Locate the cell with the specified text and output its [X, Y] center coordinate. 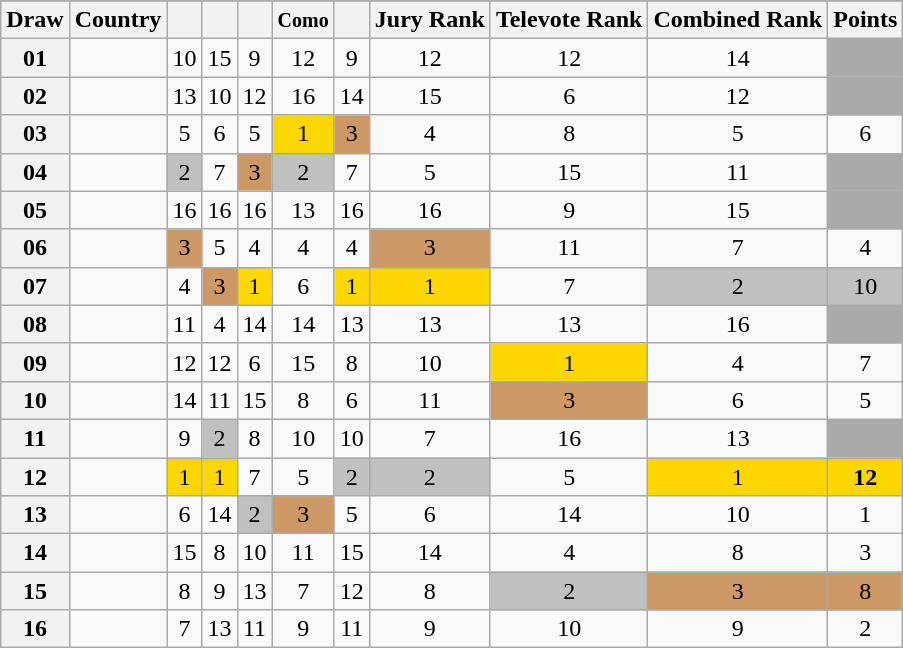
Jury Rank [430, 20]
Country [118, 20]
03 [35, 134]
Combined Rank [738, 20]
05 [35, 210]
09 [35, 362]
Points [866, 20]
Televote Rank [569, 20]
07 [35, 286]
02 [35, 96]
08 [35, 324]
Como [303, 20]
01 [35, 58]
Draw [35, 20]
04 [35, 172]
06 [35, 248]
